Pinpoint the cell where the given text exists, returning its (X, Y) midpoint coordinate. 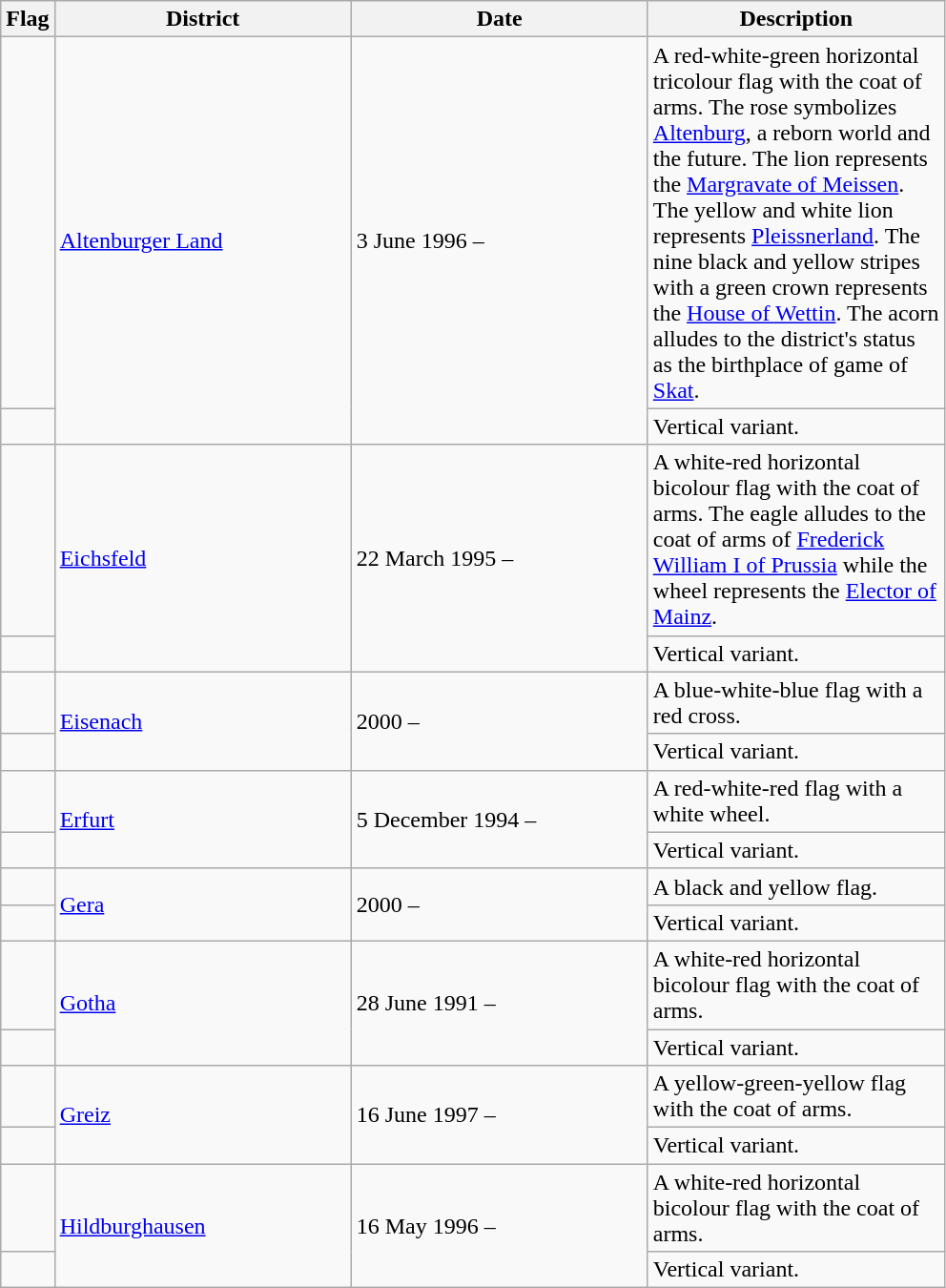
Hildburghausen (202, 1226)
A red-white-red flag with a white wheel. (795, 801)
A blue-white-blue flag with a red cross. (795, 702)
Greiz (202, 1114)
28 June 1991 – (500, 1003)
A black and yellow flag. (795, 886)
Eisenach (202, 721)
16 June 1997 – (500, 1114)
Date (500, 19)
Eichsfeld (202, 558)
22 March 1995 – (500, 558)
Description (795, 19)
District (202, 19)
Gotha (202, 1003)
16 May 1996 – (500, 1226)
Erfurt (202, 819)
Altenburger Land (202, 240)
3 June 1996 – (500, 240)
Flag (28, 19)
5 December 1994 – (500, 819)
Gera (202, 904)
A yellow-green-yellow flag with the coat of arms. (795, 1097)
